Provide the [X, Y] coordinate of the cell's center where the given text is located.  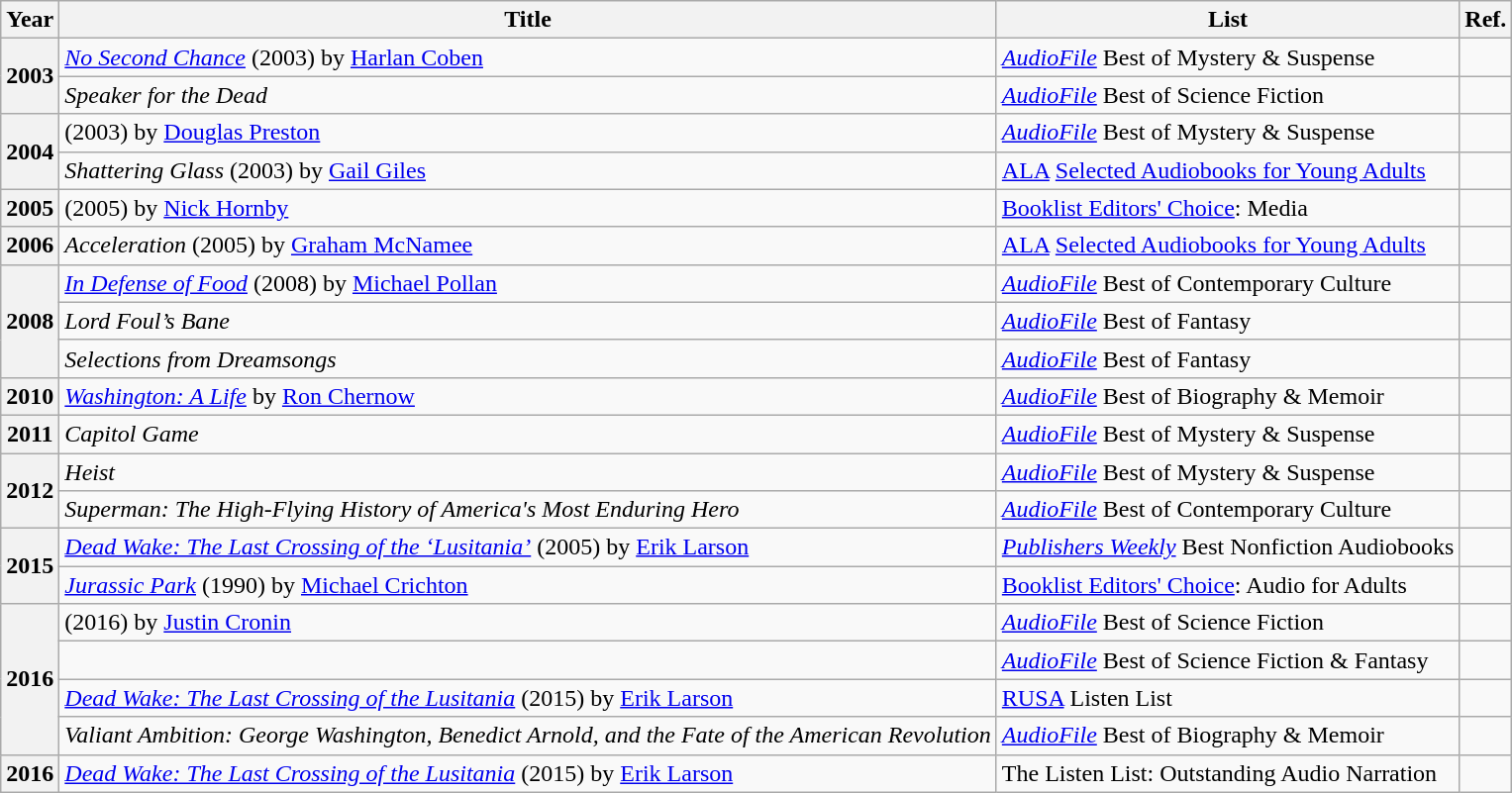
Jurassic Park (1990) by Michael Crichton [528, 585]
Booklist Editors' Choice: Audio for Adults [1228, 585]
Title [528, 20]
2015 [30, 566]
Washington: A Life by Ron Chernow [528, 396]
Speaker for the Dead [528, 95]
2008 [30, 321]
Heist [528, 472]
2011 [30, 434]
Acceleration (2005) by Graham McNamee [528, 246]
2004 [30, 151]
2006 [30, 246]
The Listen List: Outstanding Audio Narration [1228, 773]
Superman: The High-Flying History of America's Most Enduring Hero [528, 510]
(2005) by Nick Hornby [528, 208]
Publishers Weekly Best Nonfiction Audiobooks [1228, 547]
(2003) by Douglas Preston [528, 133]
(2016) by Justin Cronin [528, 623]
List [1228, 20]
2010 [30, 396]
Dead Wake: The Last Crossing of the ‘Lusitania’ (2005) by Erik Larson [528, 547]
RUSA Listen List [1228, 698]
2003 [30, 76]
2012 [30, 491]
Ref. [1485, 20]
Year [30, 20]
Capitol Game [528, 434]
In Defense of Food (2008) by Michael Pollan [528, 283]
Lord Foul’s Bane [528, 321]
Selections from Dreamsongs [528, 358]
AudioFile Best of Science Fiction & Fantasy [1228, 660]
No Second Chance (2003) by Harlan Coben [528, 57]
Valiant Ambition: George Washington, Benedict Arnold, and the Fate of the American Revolution [528, 736]
2005 [30, 208]
Shattering Glass (2003) by Gail Giles [528, 170]
Booklist Editors' Choice: Media [1228, 208]
